Locate the cell with the specified text and output its [X, Y] center coordinate. 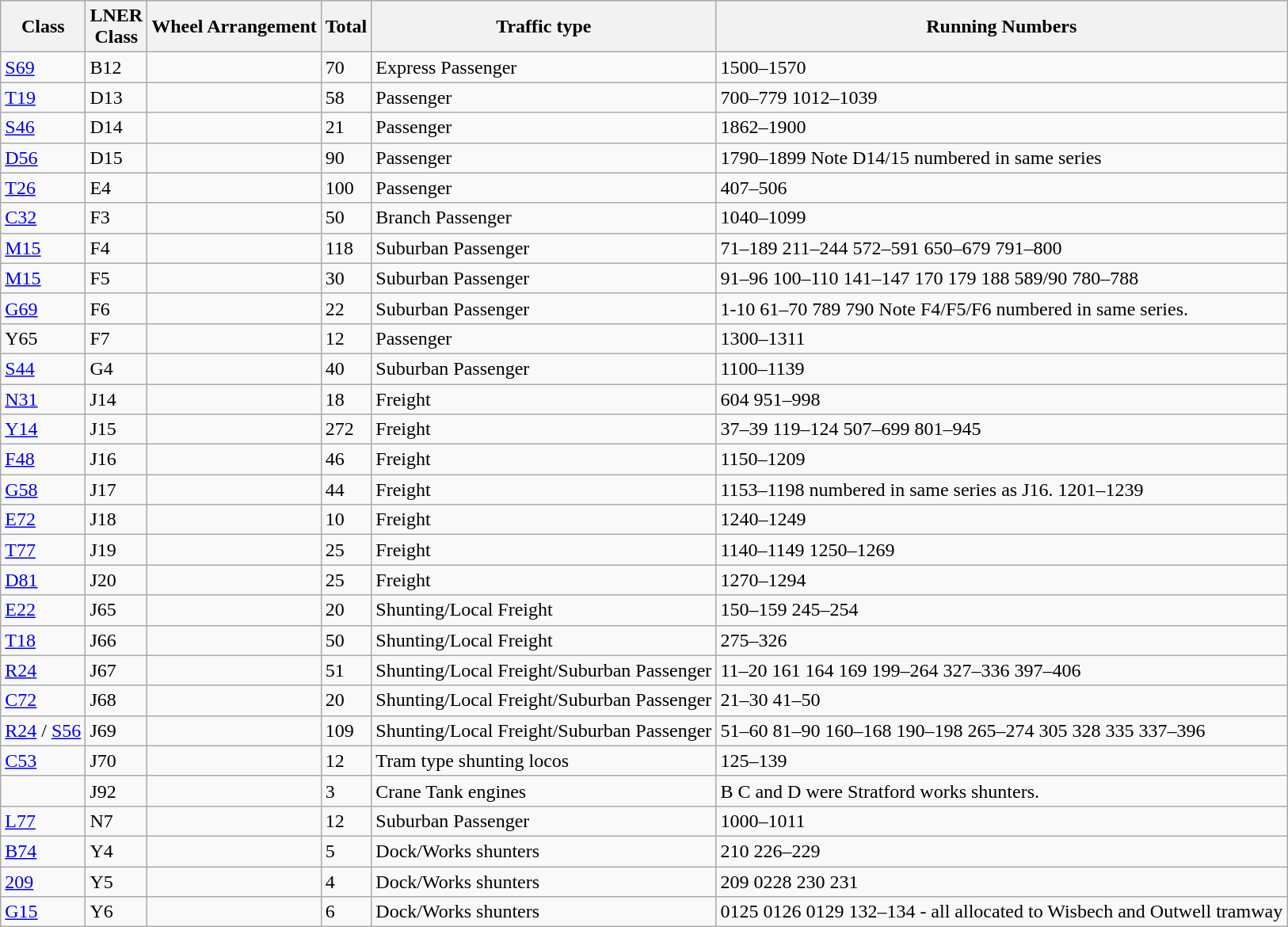
272 [346, 429]
E22 [43, 610]
D81 [43, 580]
J14 [116, 399]
G4 [116, 368]
G69 [43, 308]
C53 [43, 761]
Traffic type [543, 27]
40 [346, 368]
F4 [116, 248]
T19 [43, 97]
J66 [116, 640]
70 [346, 67]
1500–1570 [1001, 67]
B C and D were Stratford works shunters. [1001, 791]
Tram type shunting locos [543, 761]
R24 [43, 670]
J92 [116, 791]
E4 [116, 188]
F6 [116, 308]
100 [346, 188]
700–779 1012–1039 [1001, 97]
N7 [116, 821]
604 951–998 [1001, 399]
46 [346, 460]
J65 [116, 610]
90 [346, 158]
J70 [116, 761]
1000–1011 [1001, 821]
C72 [43, 700]
6 [346, 912]
Running Numbers [1001, 27]
T26 [43, 188]
125–139 [1001, 761]
Branch Passenger [543, 218]
1-10 61–70 789 790 Note F4/F5/F6 numbered in same series. [1001, 308]
1153–1198 numbered in same series as J16. 1201–1239 [1001, 490]
4 [346, 882]
Y14 [43, 429]
F5 [116, 278]
N31 [43, 399]
E72 [43, 520]
51 [346, 670]
11–20 161 164 169 199–264 327–336 397–406 [1001, 670]
5 [346, 851]
J69 [116, 731]
1140–1149 1250–1269 [1001, 550]
209 0228 230 231 [1001, 882]
1270–1294 [1001, 580]
1300–1311 [1001, 338]
1040–1099 [1001, 218]
407–506 [1001, 188]
J19 [116, 550]
Y5 [116, 882]
J16 [116, 460]
F3 [116, 218]
J20 [116, 580]
Y65 [43, 338]
J68 [116, 700]
21 [346, 128]
210 226–229 [1001, 851]
C32 [43, 218]
B12 [116, 67]
118 [346, 248]
D13 [116, 97]
150–159 245–254 [1001, 610]
F7 [116, 338]
D15 [116, 158]
G58 [43, 490]
Total [346, 27]
F48 [43, 460]
1150–1209 [1001, 460]
1790–1899 Note D14/15 numbered in same series [1001, 158]
R24 / S56 [43, 731]
G15 [43, 912]
Y6 [116, 912]
Express Passenger [543, 67]
Wheel Arrangement [234, 27]
J17 [116, 490]
1240–1249 [1001, 520]
J15 [116, 429]
18 [346, 399]
30 [346, 278]
Y4 [116, 851]
1100–1139 [1001, 368]
Crane Tank engines [543, 791]
37–39 119–124 507–699 801–945 [1001, 429]
B74 [43, 851]
LNERClass [116, 27]
L77 [43, 821]
J67 [116, 670]
51–60 81–90 160–168 190–198 265–274 305 328 335 337–396 [1001, 731]
Class [43, 27]
J18 [116, 520]
91–96 100–110 141–147 170 179 188 589/90 780–788 [1001, 278]
209 [43, 882]
D56 [43, 158]
S44 [43, 368]
275–326 [1001, 640]
T77 [43, 550]
D14 [116, 128]
109 [346, 731]
10 [346, 520]
58 [346, 97]
0125 0126 0129 132–134 - all allocated to Wisbech and Outwell tramway [1001, 912]
3 [346, 791]
21–30 41–50 [1001, 700]
1862–1900 [1001, 128]
T18 [43, 640]
44 [346, 490]
S46 [43, 128]
S69 [43, 67]
22 [346, 308]
71–189 211–244 572–591 650–679 791–800 [1001, 248]
